Extract the (x, y) coordinate from the center of the cell holding the provided text.  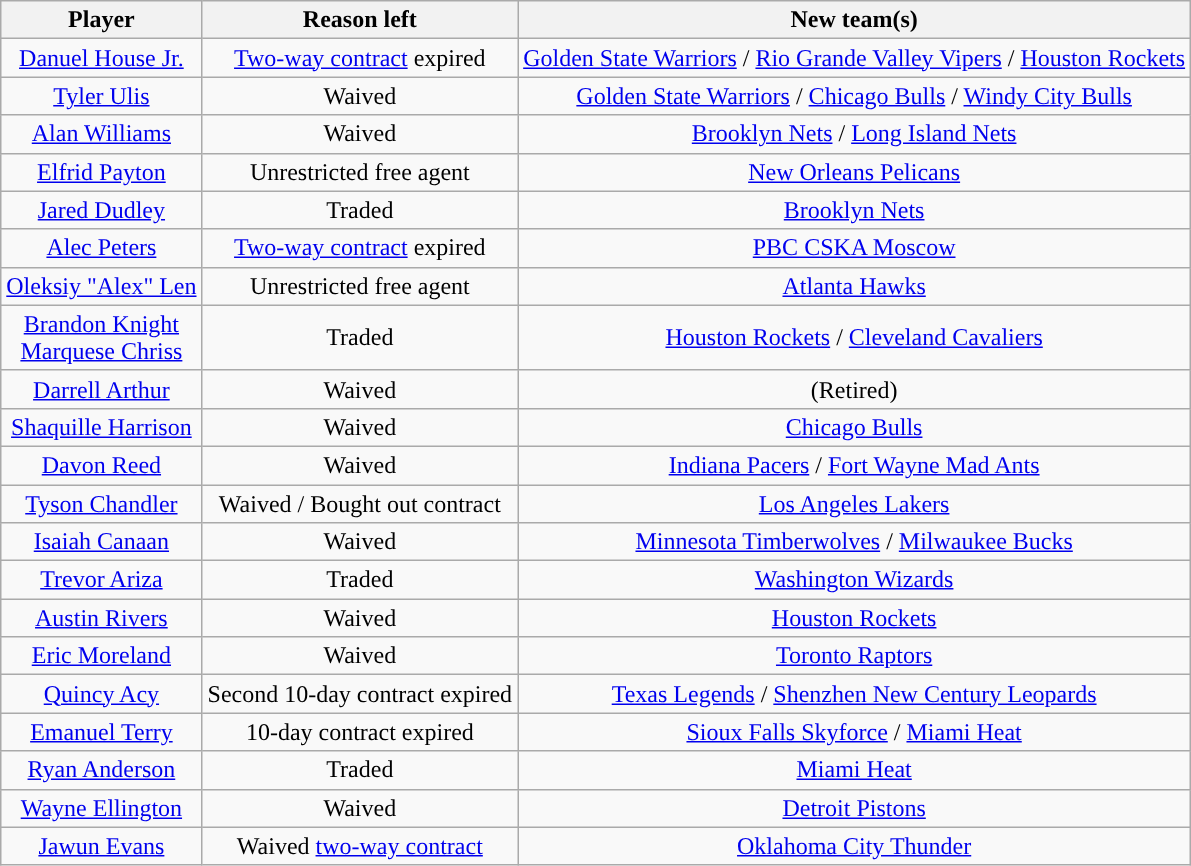
Tyson Chandler (102, 503)
Toronto Raptors (854, 656)
Second 10-day contract expired (360, 694)
Quincy Acy (102, 694)
Shaquille Harrison (102, 427)
Atlanta Hawks (854, 286)
Eric Moreland (102, 656)
Alan Williams (102, 134)
Chicago Bulls (854, 427)
Tyler Ulis (102, 96)
Waived two-way contract (360, 846)
Indiana Pacers / Fort Wayne Mad Ants (854, 465)
Golden State Warriors / Chicago Bulls / Windy City Bulls (854, 96)
10-day contract expired (360, 732)
Texas Legends / Shenzhen New Century Leopards (854, 694)
Jared Dudley (102, 210)
Brooklyn Nets / Long Island Nets (854, 134)
Darrell Arthur (102, 389)
Golden State Warriors / Rio Grande Valley Vipers / Houston Rockets (854, 58)
Minnesota Timberwolves / Milwaukee Bucks (854, 542)
Davon Reed (102, 465)
Houston Rockets / Cleveland Cavaliers (854, 338)
Miami Heat (854, 770)
Emanuel Terry (102, 732)
Detroit Pistons (854, 808)
Jawun Evans (102, 846)
Danuel House Jr. (102, 58)
Wayne Ellington (102, 808)
Elfrid Payton (102, 172)
Trevor Ariza (102, 580)
New team(s) (854, 20)
(Retired) (854, 389)
Washington Wizards (854, 580)
Oleksiy "Alex" Len (102, 286)
New Orleans Pelicans (854, 172)
Ryan Anderson (102, 770)
Brooklyn Nets (854, 210)
Player (102, 20)
Oklahoma City Thunder (854, 846)
Brandon KnightMarquese Chriss (102, 338)
Sioux Falls Skyforce / Miami Heat (854, 732)
Houston Rockets (854, 618)
Waived / Bought out contract (360, 503)
Isaiah Canaan (102, 542)
PBC CSKA Moscow (854, 248)
Austin Rivers (102, 618)
Alec Peters (102, 248)
Los Angeles Lakers (854, 503)
Reason left (360, 20)
